Return the [X, Y] coordinate for the center point of the cell that contains the specified text.  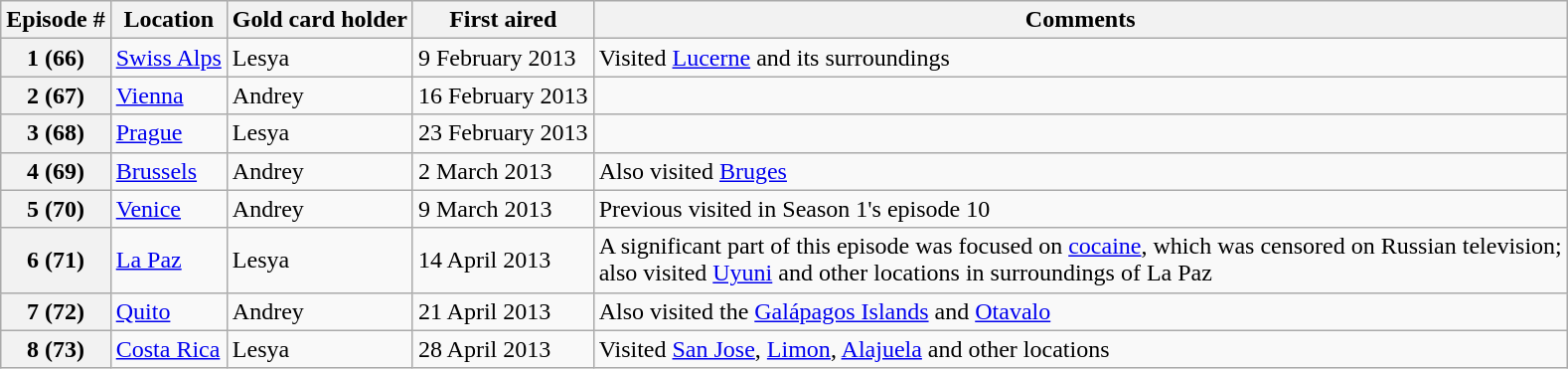
Costa Rica [169, 349]
Previous visited in Season 1's episode 10 [1080, 209]
4 (69) [56, 171]
La Paz [169, 261]
Quito [169, 311]
2 (67) [56, 95]
21 April 2013 [503, 311]
Comments [1080, 20]
9 March 2013 [503, 209]
Prague [169, 133]
Venice [169, 209]
Location [169, 20]
3 (68) [56, 133]
16 February 2013 [503, 95]
2 March 2013 [503, 171]
Swiss Alps [169, 58]
1 (66) [56, 58]
23 February 2013 [503, 133]
Visited San Jose, Limon, Alajuela and other locations [1080, 349]
5 (70) [56, 209]
9 February 2013 [503, 58]
Also visited the Galápagos Islands and Otavalo [1080, 311]
7 (72) [56, 311]
6 (71) [56, 261]
28 April 2013 [503, 349]
Episode # [56, 20]
Brussels [169, 171]
Visited Lucerne and its surroundings [1080, 58]
14 April 2013 [503, 261]
First aired [503, 20]
Also visited Bruges [1080, 171]
Vienna [169, 95]
8 (73) [56, 349]
Gold card holder [320, 20]
